Detect which cell encompasses the target text, then output its [X, Y] center coordinate. 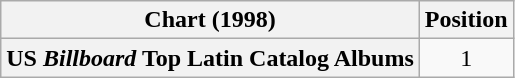
Chart (1998) [210, 20]
US Billboard Top Latin Catalog Albums [210, 58]
1 [466, 58]
Position [466, 20]
